Determine the (x, y) coordinate at the center of the cell enclosing the given text.  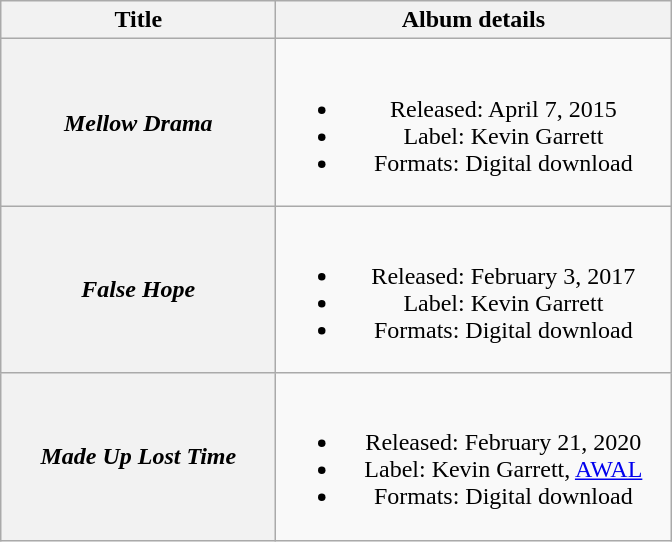
Released: February 21, 2020 Label: Kevin Garrett, AWALFormats: Digital download (474, 456)
Album details (474, 20)
Released: February 3, 2017Label: Kevin GarrettFormats: Digital download (474, 290)
False Hope (138, 290)
Released: April 7, 2015 Label: Kevin GarrettFormats: Digital download (474, 122)
Made Up Lost Time (138, 456)
Title (138, 20)
Mellow Drama (138, 122)
